Pinpoint the cell where the given text exists, returning its [x, y] midpoint coordinate. 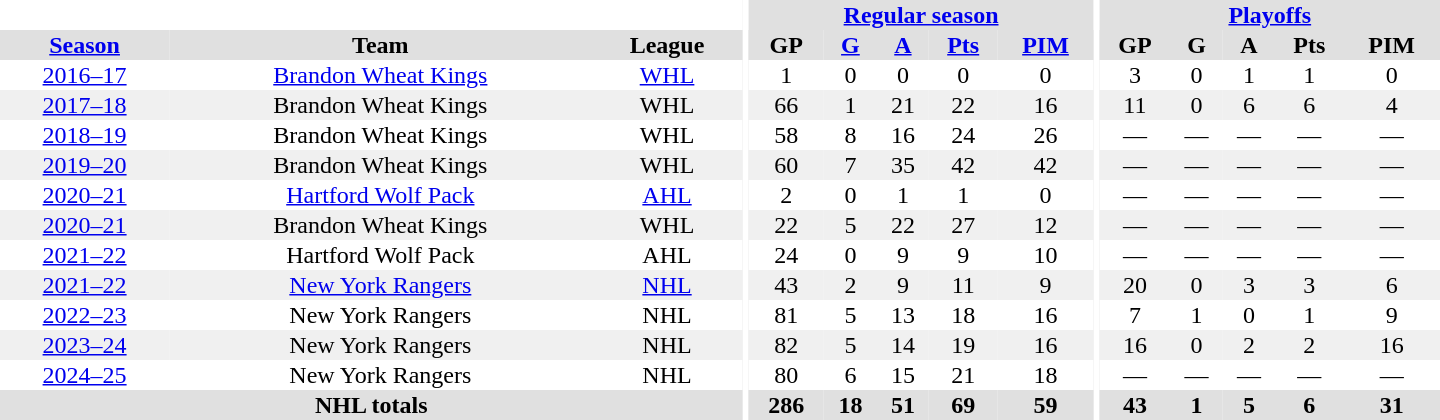
81 [786, 315]
2017–18 [84, 105]
12 [1046, 225]
82 [786, 345]
2024–25 [84, 375]
2016–17 [84, 75]
2019–20 [84, 165]
14 [903, 345]
Season [84, 45]
80 [786, 375]
4 [1392, 105]
58 [786, 135]
51 [903, 405]
15 [903, 375]
Regular season [920, 15]
NHL totals [372, 405]
286 [786, 405]
8 [850, 135]
27 [963, 225]
13 [903, 315]
10 [1046, 255]
2018–19 [84, 135]
League [668, 45]
66 [786, 105]
69 [963, 405]
31 [1392, 405]
59 [1046, 405]
19 [963, 345]
Team [380, 45]
Playoffs [1270, 15]
60 [786, 165]
26 [1046, 135]
20 [1136, 285]
35 [903, 165]
2023–24 [84, 345]
2022–23 [84, 315]
